Provide the [X, Y] coordinate of the cell's center where the given text is located.  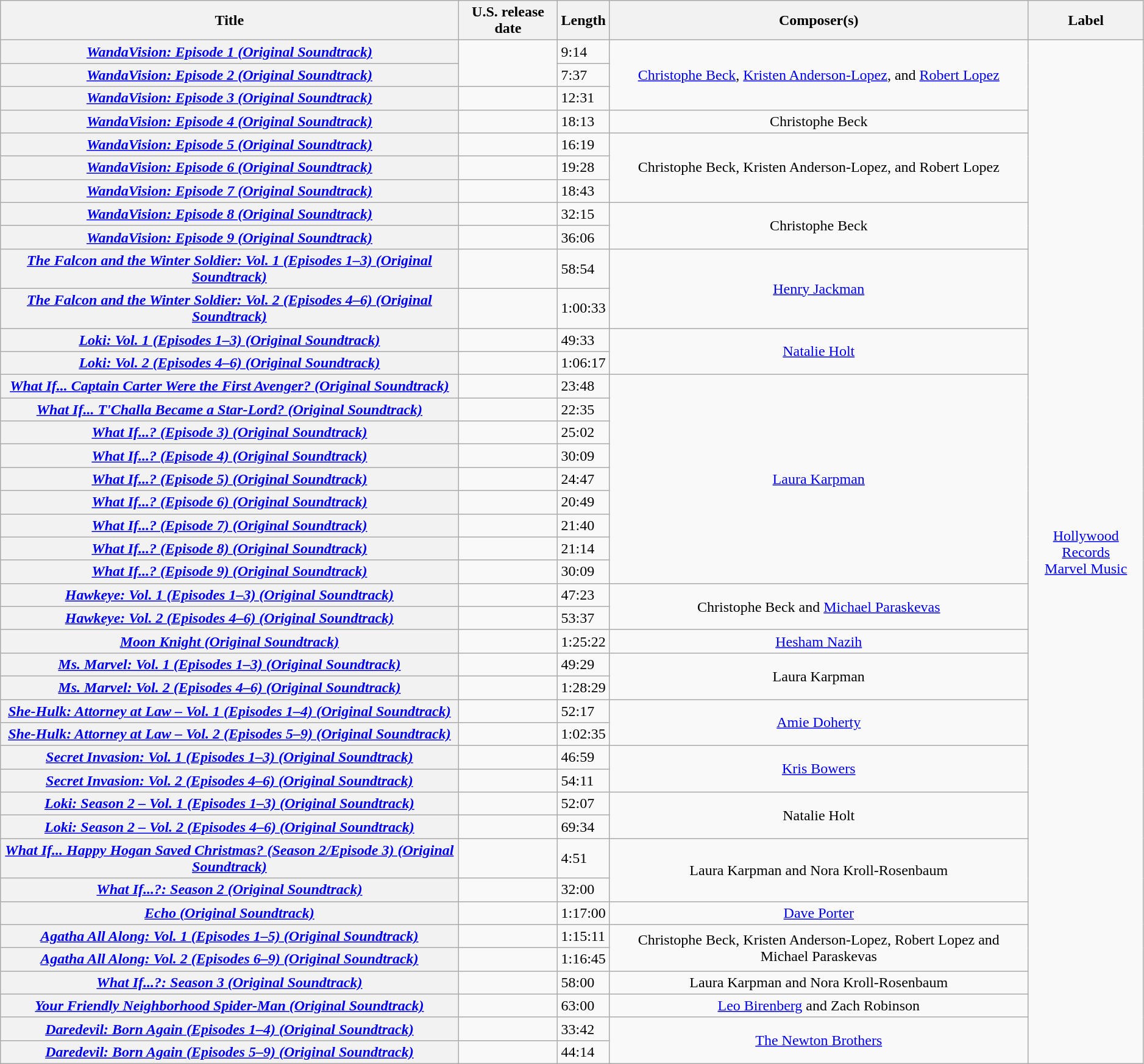
Ms. Marvel: Vol. 1 (Episodes 1–3) (Original Soundtrack) [229, 664]
What If...? (Episode 5) (Original Soundtrack) [229, 479]
Title [229, 21]
24:47 [583, 479]
The Newton Brothers [819, 1040]
1:17:00 [583, 913]
52:07 [583, 804]
9:14 [583, 52]
18:13 [583, 121]
4:51 [583, 858]
WandaVision: Episode 6 (Original Soundtrack) [229, 168]
She-Hulk: Attorney at Law – Vol. 1 (Episodes 1–4) (Original Soundtrack) [229, 711]
U.S. release date [508, 21]
Hawkeye: Vol. 1 (Episodes 1–3) (Original Soundtrack) [229, 595]
63:00 [583, 1005]
69:34 [583, 827]
WandaVision: Episode 2 (Original Soundtrack) [229, 75]
21:14 [583, 548]
25:02 [583, 433]
Dave Porter [819, 913]
Daredevil: Born Again (Episodes 5–9) (Original Soundtrack) [229, 1052]
20:49 [583, 502]
WandaVision: Episode 3 (Original Soundtrack) [229, 98]
Christophe Beck, Kristen Anderson-Lopez, Robert Lopez and Michael Paraskevas [819, 948]
Composer(s) [819, 21]
1:16:45 [583, 959]
Hesham Nazih [819, 641]
Loki: Vol. 1 (Episodes 1–3) (Original Soundtrack) [229, 339]
Your Friendly Neighborhood Spider-Man (Original Soundtrack) [229, 1005]
Leo Birenberg and Zach Robinson [819, 1005]
What If...?: Season 3 (Original Soundtrack) [229, 982]
Christophe Beck and Michael Paraskevas [819, 606]
Hawkeye: Vol. 2 (Episodes 4–6) (Original Soundtrack) [229, 618]
Secret Invasion: Vol. 1 (Episodes 1–3) (Original Soundtrack) [229, 757]
16:19 [583, 144]
44:14 [583, 1052]
54:11 [583, 781]
19:28 [583, 168]
1:15:11 [583, 936]
1:06:17 [583, 363]
What If...?: Season 2 (Original Soundtrack) [229, 890]
1:25:22 [583, 641]
49:29 [583, 664]
WandaVision: Episode 7 (Original Soundtrack) [229, 191]
21:40 [583, 525]
Loki: Vol. 2 (Episodes 4–6) (Original Soundtrack) [229, 363]
32:00 [583, 890]
The Falcon and the Winter Soldier: Vol. 2 (Episodes 4–6) (Original Soundtrack) [229, 308]
Length [583, 21]
22:35 [583, 410]
What If...? (Episode 4) (Original Soundtrack) [229, 456]
1:02:35 [583, 734]
Daredevil: Born Again (Episodes 1–4) (Original Soundtrack) [229, 1029]
What If...? (Episode 9) (Original Soundtrack) [229, 572]
Moon Knight (Original Soundtrack) [229, 641]
58:54 [583, 268]
1:28:29 [583, 687]
7:37 [583, 75]
What If...? (Episode 3) (Original Soundtrack) [229, 433]
Loki: Season 2 – Vol. 2 (Episodes 4–6) (Original Soundtrack) [229, 827]
WandaVision: Episode 4 (Original Soundtrack) [229, 121]
What If... Happy Hogan Saved Christmas? (Season 2/Episode 3) (Original Soundtrack) [229, 858]
Agatha All Along: Vol. 2 (Episodes 6–9) (Original Soundtrack) [229, 959]
Hollywood RecordsMarvel Music [1086, 552]
What If... T'Challa Became a Star-Lord? (Original Soundtrack) [229, 410]
53:37 [583, 618]
12:31 [583, 98]
23:48 [583, 386]
47:23 [583, 595]
Echo (Original Soundtrack) [229, 913]
Amie Doherty [819, 723]
WandaVision: Episode 8 (Original Soundtrack) [229, 214]
Ms. Marvel: Vol. 2 (Episodes 4–6) (Original Soundtrack) [229, 687]
1:00:33 [583, 308]
49:33 [583, 339]
Henry Jackman [819, 288]
What If...? (Episode 8) (Original Soundtrack) [229, 548]
58:00 [583, 982]
Loki: Season 2 – Vol. 1 (Episodes 1–3) (Original Soundtrack) [229, 804]
Agatha All Along: Vol. 1 (Episodes 1–5) (Original Soundtrack) [229, 936]
Label [1086, 21]
She-Hulk: Attorney at Law – Vol. 2 (Episodes 5–9) (Original Soundtrack) [229, 734]
What If...? (Episode 6) (Original Soundtrack) [229, 502]
What If... Captain Carter Were the First Avenger? (Original Soundtrack) [229, 386]
36:06 [583, 237]
52:17 [583, 711]
Secret Invasion: Vol. 2 (Episodes 4–6) (Original Soundtrack) [229, 781]
32:15 [583, 214]
WandaVision: Episode 5 (Original Soundtrack) [229, 144]
Kris Bowers [819, 769]
46:59 [583, 757]
WandaVision: Episode 9 (Original Soundtrack) [229, 237]
33:42 [583, 1029]
18:43 [583, 191]
The Falcon and the Winter Soldier: Vol. 1 (Episodes 1–3) (Original Soundtrack) [229, 268]
WandaVision: Episode 1 (Original Soundtrack) [229, 52]
What If...? (Episode 7) (Original Soundtrack) [229, 525]
